Pinpoint the cell where the given text exists, returning its (X, Y) midpoint coordinate. 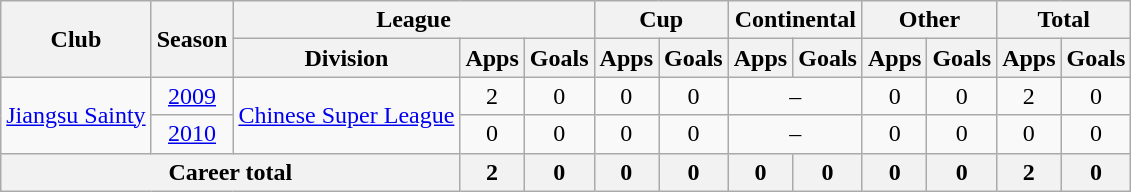
Chinese Super League (346, 115)
Total (1064, 20)
2010 (192, 134)
Cup (661, 20)
Division (346, 58)
Continental (795, 20)
Career total (230, 172)
2009 (192, 96)
Club (76, 39)
Jiangsu Sainty (76, 115)
Season (192, 39)
Other (929, 20)
League (414, 20)
